Find where the given text appears and provide that cell's center as [x, y] coordinate. 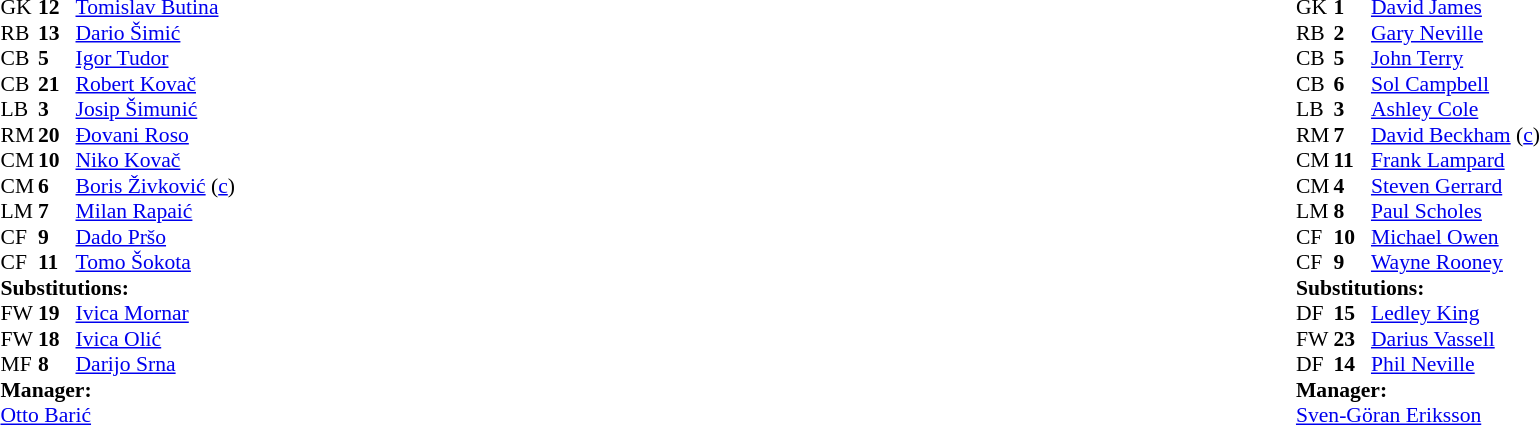
MF [19, 365]
20 [57, 135]
18 [57, 339]
Boris Živković (c) [156, 186]
Manager: [117, 390]
Dario Šimić [156, 33]
15 [1352, 313]
Đovani Roso [156, 135]
Darijo Srna [156, 365]
Ivica Mornar [156, 313]
21 [57, 84]
Igor Tudor [156, 59]
Dado Pršo [156, 237]
19 [57, 313]
23 [1352, 339]
13 [57, 33]
Substitutions: [117, 288]
Tomo Šokota [156, 263]
Niko Kovač [156, 161]
Milan Rapaić [156, 211]
14 [1352, 365]
4 [1352, 186]
Josip Šimunić [156, 109]
Robert Kovač [156, 84]
Ivica Olić [156, 339]
2 [1352, 33]
